Capture the cell that displays the provided text and extract its [x, y] central coordinate. 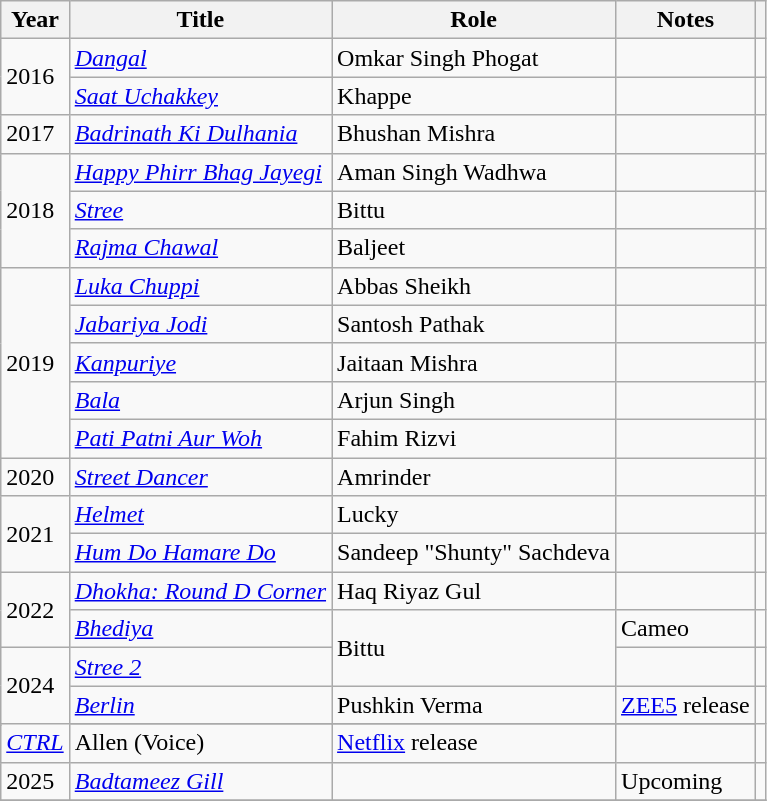
Berlin [200, 705]
Jabariya Jodi [200, 324]
Khappe [474, 96]
Bhushan Mishra [474, 134]
2021 [35, 534]
Jaitaan Mishra [474, 362]
Amrinder [474, 477]
Cameo [686, 629]
Dangal [200, 58]
Helmet [200, 515]
Notes [686, 20]
Pushkin Verma [474, 705]
Santosh Pathak [474, 324]
Bala [200, 400]
Luka Chuppi [200, 286]
Bhediya [200, 629]
Title [200, 20]
Hum Do Hamare Do [200, 553]
Abbas Sheikh [474, 286]
2017 [35, 134]
Fahim Rizvi [474, 438]
Lucky [474, 515]
Pati Patni Aur Woh [200, 438]
Haq Riyaz Gul [474, 591]
2020 [35, 477]
Baljeet [474, 248]
Stree 2 [200, 667]
2022 [35, 610]
Badtameez Gill [200, 781]
Aman Singh Wadhwa [474, 172]
ZEE5 release [686, 705]
Dhokha: Round D Corner [200, 591]
CTRL [35, 743]
Upcoming [686, 781]
Badrinath Ki Dulhania [200, 134]
2016 [35, 77]
2025 [35, 781]
Saat Uchakkey [200, 96]
Stree [200, 210]
Omkar Singh Phogat [474, 58]
Rajma Chawal [200, 248]
Role [474, 20]
Sandeep "Shunty" Sachdeva [474, 553]
Street Dancer [200, 477]
Netflix release [474, 743]
Allen (Voice) [200, 743]
Kanpuriye [200, 362]
Year [35, 20]
2019 [35, 362]
2018 [35, 210]
Arjun Singh [474, 400]
2024 [35, 686]
Happy Phirr Bhag Jayegi [200, 172]
